For the text-containing cell, return its midpoint in [x, y] coordinate format. 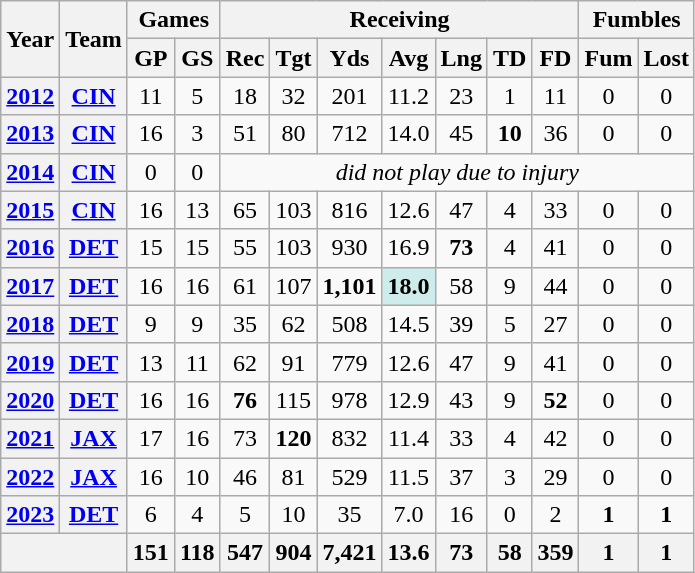
11.2 [408, 96]
45 [461, 134]
Year [30, 39]
115 [294, 400]
7.0 [408, 515]
2013 [30, 134]
37 [461, 477]
930 [350, 248]
Rec [245, 58]
107 [294, 286]
201 [350, 96]
816 [350, 210]
36 [556, 134]
2020 [30, 400]
14.0 [408, 134]
2017 [30, 286]
Team [94, 39]
978 [350, 400]
17 [150, 438]
42 [556, 438]
27 [556, 324]
904 [294, 553]
14.5 [408, 324]
359 [556, 553]
1,101 [350, 286]
18.0 [408, 286]
18 [245, 96]
151 [150, 553]
Fumbles [636, 20]
32 [294, 96]
6 [150, 515]
FD [556, 58]
76 [245, 400]
51 [245, 134]
529 [350, 477]
23 [461, 96]
Lng [461, 58]
2016 [30, 248]
91 [294, 362]
779 [350, 362]
11.5 [408, 477]
2012 [30, 96]
Avg [408, 58]
Games [174, 20]
120 [294, 438]
29 [556, 477]
2018 [30, 324]
GP [150, 58]
Lost [666, 58]
2023 [30, 515]
2021 [30, 438]
Fum [608, 58]
11.4 [408, 438]
12.9 [408, 400]
2014 [30, 172]
44 [556, 286]
GS [197, 58]
55 [245, 248]
2015 [30, 210]
39 [461, 324]
46 [245, 477]
52 [556, 400]
2019 [30, 362]
7,421 [350, 553]
43 [461, 400]
16.9 [408, 248]
Receiving [400, 20]
118 [197, 553]
832 [350, 438]
did not play due to injury [457, 172]
712 [350, 134]
508 [350, 324]
547 [245, 553]
TD [509, 58]
65 [245, 210]
80 [294, 134]
Yds [350, 58]
13.6 [408, 553]
Tgt [294, 58]
2 [556, 515]
81 [294, 477]
61 [245, 286]
2022 [30, 477]
